Search for the cell housing the specified text and yield its [x, y] center coordinate. 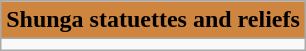
Shunga statuettes and reliefs [154, 20]
